Provide the (x, y) coordinate of the cell's center where the given text is located.  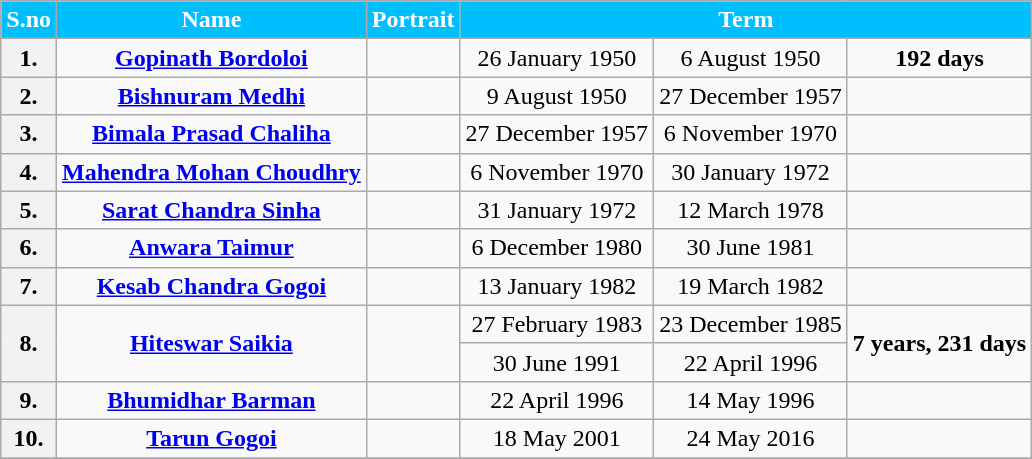
S.no (29, 20)
23 December 1985 (751, 324)
Name (212, 20)
30 January 1972 (751, 172)
8. (29, 343)
19 March 1982 (751, 286)
Bimala Prasad Chaliha (212, 134)
Hiteswar Saikia (212, 343)
7. (29, 286)
Tarun Gogoi (212, 438)
31 January 1972 (557, 210)
Mahendra Mohan Choudhry (212, 172)
192 days (939, 58)
7 years, 231 days (939, 343)
27 February 1983 (557, 324)
5. (29, 210)
Kesab Chandra Gogoi (212, 286)
26 January 1950 (557, 58)
6. (29, 248)
14 May 1996 (751, 400)
9 August 1950 (557, 96)
12 March 1978 (751, 210)
18 May 2001 (557, 438)
13 January 1982 (557, 286)
Bishnuram Medhi (212, 96)
30 June 1981 (751, 248)
10. (29, 438)
24 May 2016 (751, 438)
9. (29, 400)
6 August 1950 (751, 58)
6 December 1980 (557, 248)
Gopinath Bordoloi (212, 58)
1. (29, 58)
Anwara Taimur (212, 248)
Portrait (413, 20)
2. (29, 96)
Bhumidhar Barman (212, 400)
30 June 1991 (557, 362)
3. (29, 134)
Sarat Chandra Sinha (212, 210)
4. (29, 172)
Term (746, 20)
